Return [x, y] of the center of cell containing provided text 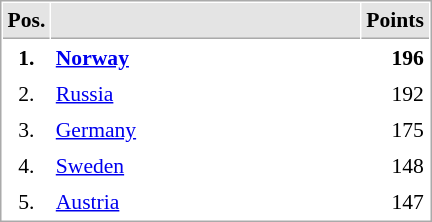
3. [26, 129]
Sweden [206, 165]
5. [26, 201]
Points [396, 21]
192 [396, 93]
1. [26, 57]
148 [396, 165]
Russia [206, 93]
Norway [206, 57]
175 [396, 129]
Austria [206, 201]
196 [396, 57]
147 [396, 201]
4. [26, 165]
Pos. [26, 21]
2. [26, 93]
Germany [206, 129]
